Detect which cell encompasses the target text, then output its (X, Y) center coordinate. 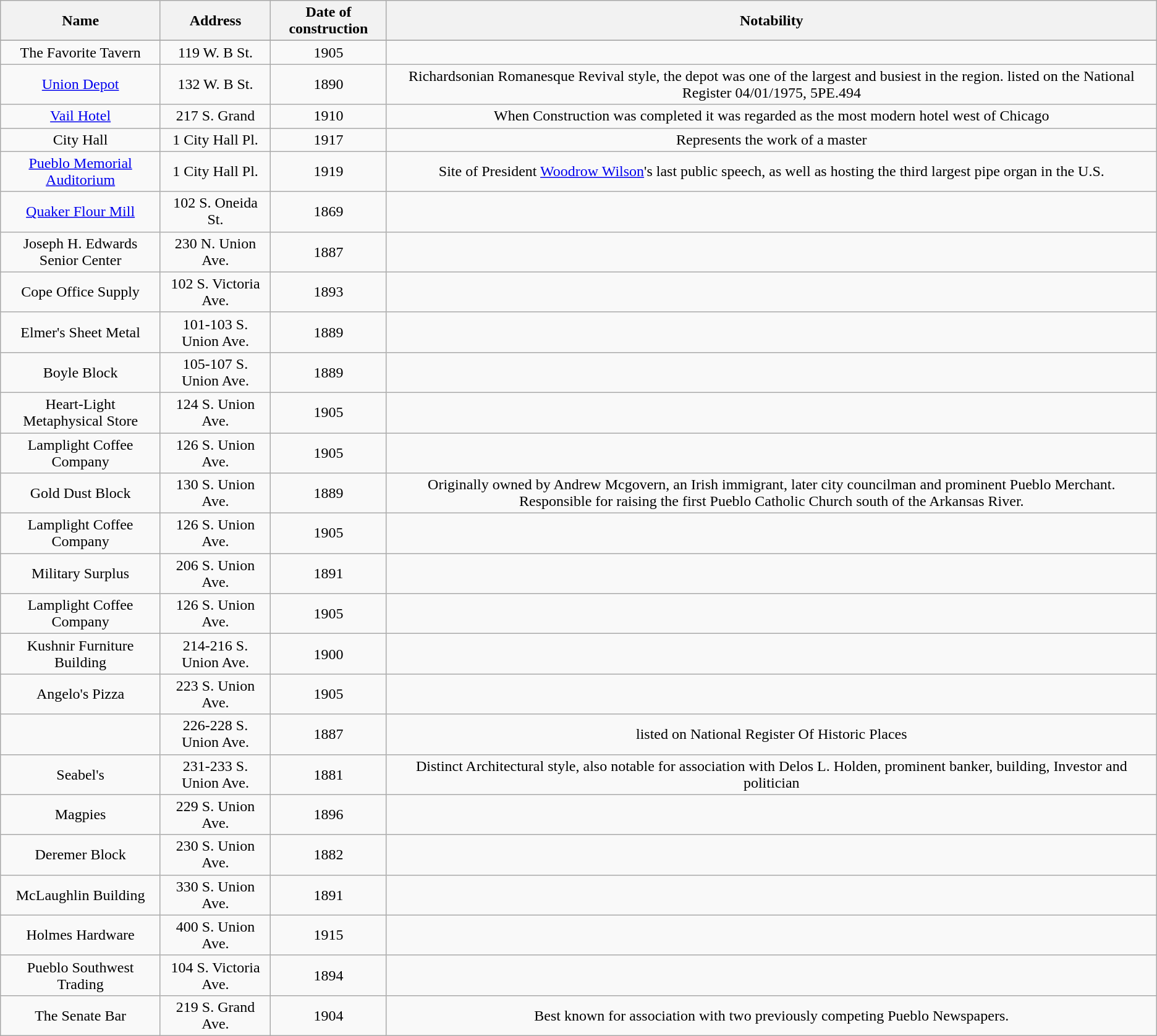
104 S. Victoria Ave. (215, 975)
Elmer's Sheet Metal (80, 332)
132 W. B St. (215, 84)
City Hall (80, 140)
214-216 S. Union Ave. (215, 654)
223 S. Union Ave. (215, 694)
When Construction was completed it was regarded as the most modern hotel west of Chicago (771, 116)
Seabel's (80, 775)
Pueblo Memorial Auditorium (80, 172)
Represents the work of a master (771, 140)
217 S. Grand (215, 116)
1915 (328, 935)
The Favorite Tavern (80, 53)
Site of President Woodrow Wilson's last public speech, as well as hosting the third largest pipe organ in the U.S. (771, 172)
Holmes Hardware (80, 935)
330 S. Union Ave. (215, 895)
Boyle Block (80, 372)
1919 (328, 172)
102 S. Victoria Ave. (215, 292)
Joseph H. Edwards Senior Center (80, 252)
219 S. Grand Ave. (215, 1016)
Gold Dust Block (80, 493)
Union Depot (80, 84)
McLaughlin Building (80, 895)
226-228 S. Union Ave. (215, 734)
Quaker Flour Mill (80, 211)
230 N. Union Ave. (215, 252)
119 W. B St. (215, 53)
101-103 S. Union Ave. (215, 332)
206 S. Union Ave. (215, 573)
1893 (328, 292)
Distinct Architectural style, also notable for association with Delos L. Holden, prominent banker, building, Investor and politician (771, 775)
229 S. Union Ave. (215, 814)
Magpies (80, 814)
102 S. Oneida St. (215, 211)
1904 (328, 1016)
Angelo's Pizza (80, 694)
1894 (328, 975)
Military Surplus (80, 573)
Notability (771, 21)
Best known for association with two previously competing Pueblo Newspapers. (771, 1016)
231-233 S. Union Ave. (215, 775)
Kushnir Furniture Building (80, 654)
The Senate Bar (80, 1016)
Address (215, 21)
Pueblo Southwest Trading (80, 975)
124 S. Union Ave. (215, 413)
230 S. Union Ave. (215, 855)
1900 (328, 654)
400 S. Union Ave. (215, 935)
1910 (328, 116)
listed on National Register Of Historic Places (771, 734)
1881 (328, 775)
105-107 S. Union Ave. (215, 372)
1896 (328, 814)
Date of construction (328, 21)
Heart-Light Metaphysical Store (80, 413)
130 S. Union Ave. (215, 493)
Deremer Block (80, 855)
1869 (328, 211)
Name (80, 21)
1890 (328, 84)
Vail Hotel (80, 116)
1917 (328, 140)
1882 (328, 855)
Cope Office Supply (80, 292)
